Return the (X, Y) coordinate for the center point of the cell that contains the specified text.  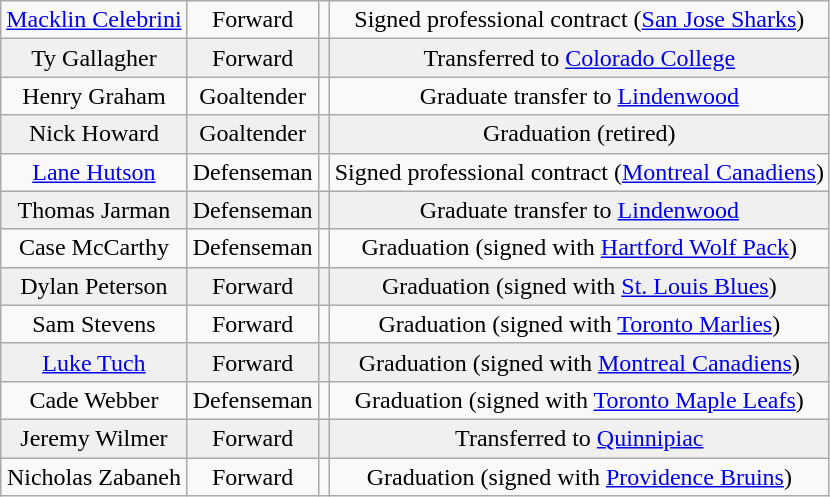
Nicholas Zabaneh (94, 477)
Graduation (signed with St. Louis Blues) (579, 286)
Dylan Peterson (94, 286)
Jeremy Wilmer (94, 438)
Lane Hutson (94, 172)
Transferred to Quinnipiac (579, 438)
Sam Stevens (94, 324)
Macklin Celebrini (94, 20)
Signed professional contract (Montreal Canadiens) (579, 172)
Graduation (signed with Toronto Maple Leafs) (579, 400)
Graduation (signed with Toronto Marlies) (579, 324)
Graduation (signed with Montreal Canadiens) (579, 362)
Graduation (retired) (579, 134)
Cade Webber (94, 400)
Case McCarthy (94, 248)
Transferred to Colorado College (579, 58)
Luke Tuch (94, 362)
Nick Howard (94, 134)
Graduation (signed with Providence Bruins) (579, 477)
Henry Graham (94, 96)
Ty Gallagher (94, 58)
Signed professional contract (San Jose Sharks) (579, 20)
Graduation (signed with Hartford Wolf Pack) (579, 248)
Thomas Jarman (94, 210)
